Identify which cell holds the provided text, then report its [x, y] central coordinate. 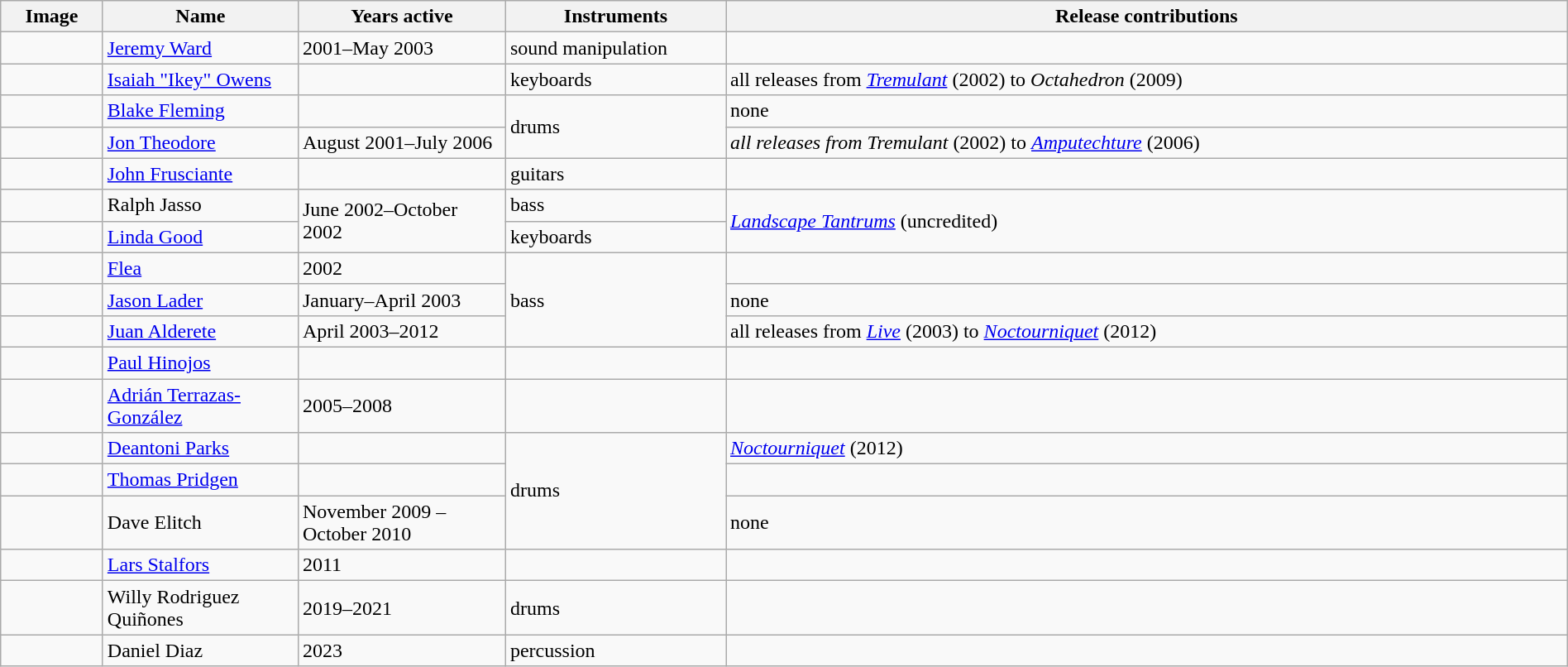
2023 [402, 650]
Name [200, 17]
January–April 2003 [402, 300]
Linda Good [200, 237]
Paul Hinojos [200, 362]
2011 [402, 565]
guitars [615, 174]
all releases from Live (2003) to Noctourniquet (2012) [1147, 331]
Adrián Terrazas-González [200, 405]
November 2009 – October 2010 [402, 523]
Ralph Jasso [200, 205]
Jason Lader [200, 300]
Deantoni Parks [200, 449]
2002 [402, 268]
sound manipulation [615, 48]
Daniel Diaz [200, 650]
Juan Alderete [200, 331]
Blake Fleming [200, 111]
percussion [615, 650]
Lars Stalfors [200, 565]
Dave Elitch [200, 523]
June 2002–October 2002 [402, 221]
all releases from Tremulant (2002) to Amputechture (2006) [1147, 142]
2005–2008 [402, 405]
Isaiah "Ikey" Owens [200, 79]
Image [52, 17]
Years active [402, 17]
2019–2021 [402, 607]
April 2003–2012 [402, 331]
2001–May 2003 [402, 48]
Landscape Tantrums (uncredited) [1147, 221]
Flea [200, 268]
Noctourniquet (2012) [1147, 449]
Jeremy Ward [200, 48]
Thomas Pridgen [200, 480]
Release contributions [1147, 17]
August 2001–July 2006 [402, 142]
Willy Rodriguez Quiñones [200, 607]
Jon Theodore [200, 142]
all releases from Tremulant (2002) to Octahedron (2009) [1147, 79]
John Frusciante [200, 174]
Instruments [615, 17]
